From the cell containing the given text, extract its center point as (x, y) coordinate. 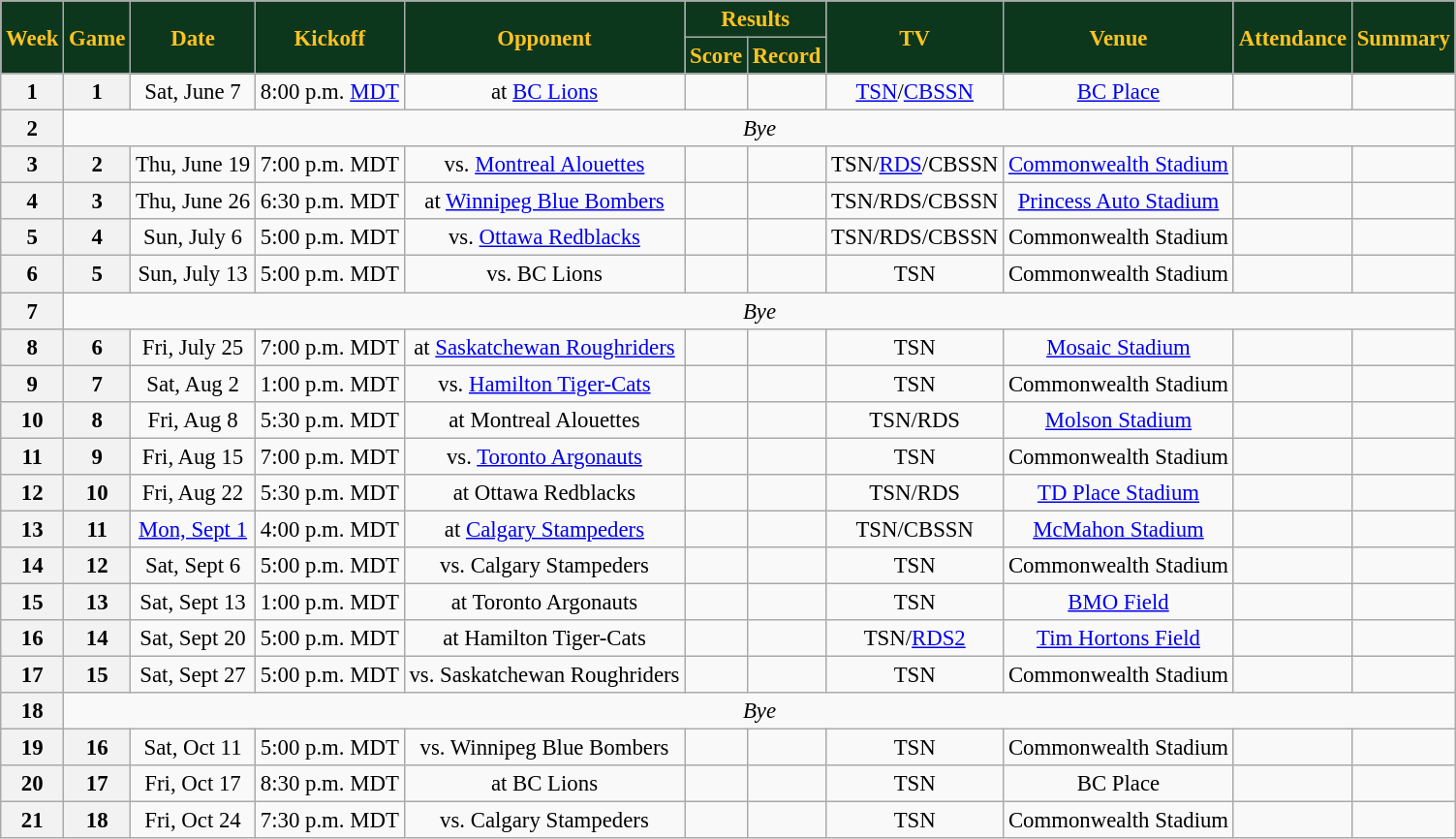
Sun, July 13 (194, 274)
Fri, Aug 8 (194, 419)
vs. Winnipeg Blue Bombers (544, 748)
vs. Ottawa Redblacks (544, 237)
Sun, July 6 (194, 237)
Fri, July 25 (194, 347)
Date (194, 37)
at Montreal Alouettes (544, 419)
Tim Hortons Field (1119, 638)
at Winnipeg Blue Bombers (544, 202)
Summary (1403, 37)
at Hamilton Tiger-Cats (544, 638)
Attendance (1292, 37)
Record (787, 56)
Game (97, 37)
Fri, Aug 22 (194, 493)
6:30 p.m. MDT (330, 202)
Princess Auto Stadium (1119, 202)
Thu, June 26 (194, 202)
Mon, Sept 1 (194, 529)
20 (33, 784)
Results (756, 19)
7:30 p.m. MDT (330, 821)
McMahon Stadium (1119, 529)
at Toronto Argonauts (544, 602)
Sat, Sept 6 (194, 566)
Sat, Aug 2 (194, 384)
BMO Field (1119, 602)
Score (717, 56)
Sat, Oct 11 (194, 748)
at Calgary Stampeders (544, 529)
at Saskatchewan Roughriders (544, 347)
Venue (1119, 37)
Kickoff (330, 37)
Sat, Sept 20 (194, 638)
Mosaic Stadium (1119, 347)
Thu, June 19 (194, 165)
vs. Montreal Alouettes (544, 165)
Fri, Aug 15 (194, 456)
Week (33, 37)
4:00 p.m. MDT (330, 529)
vs. Saskatchewan Roughriders (544, 675)
21 (33, 821)
Molson Stadium (1119, 419)
Fri, Oct 17 (194, 784)
Fri, Oct 24 (194, 821)
TSN/RDS2 (914, 638)
Sat, Sept 27 (194, 675)
vs. Toronto Argonauts (544, 456)
TD Place Stadium (1119, 493)
Sat, Sept 13 (194, 602)
TV (914, 37)
vs. Hamilton Tiger-Cats (544, 384)
vs. BC Lions (544, 274)
Opponent (544, 37)
8:30 p.m. MDT (330, 784)
at Ottawa Redblacks (544, 493)
19 (33, 748)
Sat, June 7 (194, 92)
8:00 p.m. MDT (330, 92)
